Scan for the cell matching the given text and deliver its [X, Y] coordinate at center. 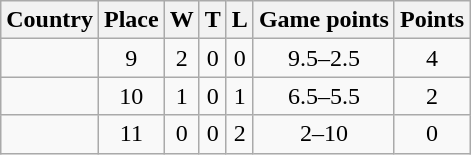
2–10 [324, 134]
9 [131, 58]
Place [131, 20]
4 [432, 58]
9.5–2.5 [324, 58]
Country [50, 20]
10 [131, 96]
W [182, 20]
6.5–5.5 [324, 96]
T [212, 20]
L [240, 20]
11 [131, 134]
Points [432, 20]
Game points [324, 20]
